Return (X, Y) of the center of cell containing provided text 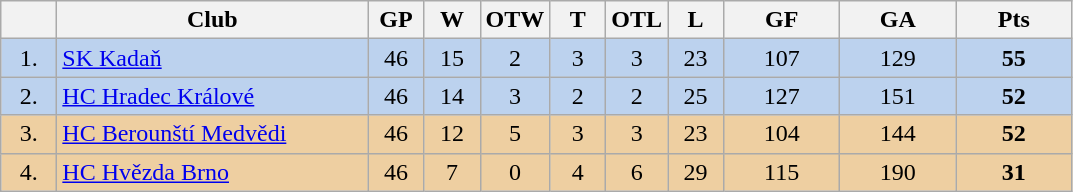
144 (898, 134)
GA (898, 20)
Pts (1014, 20)
15 (452, 58)
W (452, 20)
190 (898, 172)
12 (452, 134)
GF (782, 20)
129 (898, 58)
HC Hradec Králové (212, 96)
14 (452, 96)
2. (29, 96)
107 (782, 58)
115 (782, 172)
HC Berounští Medvědi (212, 134)
127 (782, 96)
104 (782, 134)
25 (696, 96)
1. (29, 58)
Club (212, 20)
OTW (515, 20)
151 (898, 96)
0 (515, 172)
5 (515, 134)
55 (1014, 58)
31 (1014, 172)
4. (29, 172)
6 (637, 172)
3. (29, 134)
29 (696, 172)
L (696, 20)
GP (396, 20)
HC Hvězda Brno (212, 172)
7 (452, 172)
4 (578, 172)
T (578, 20)
SK Kadaň (212, 58)
OTL (637, 20)
